From the cell containing the given text, extract its center point as (x, y) coordinate. 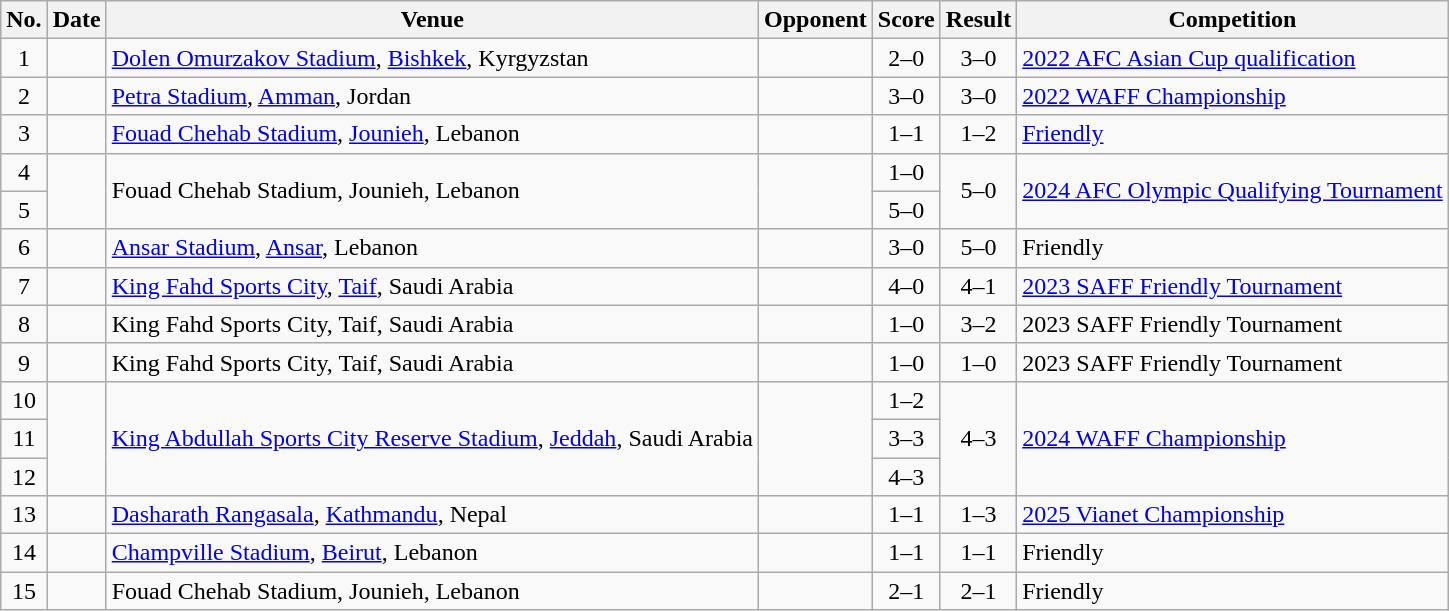
4–0 (906, 286)
13 (24, 515)
Dasharath Rangasala, Kathmandu, Nepal (432, 515)
2024 WAFF Championship (1233, 438)
7 (24, 286)
2022 AFC Asian Cup qualification (1233, 58)
6 (24, 248)
Ansar Stadium, Ansar, Lebanon (432, 248)
Opponent (816, 20)
2022 WAFF Championship (1233, 96)
2 (24, 96)
Petra Stadium, Amman, Jordan (432, 96)
1–3 (978, 515)
4 (24, 172)
1 (24, 58)
2025 Vianet Championship (1233, 515)
3 (24, 134)
3–2 (978, 324)
No. (24, 20)
Competition (1233, 20)
Dolen Omurzakov Stadium, Bishkek, Kyrgyzstan (432, 58)
Date (76, 20)
14 (24, 553)
Venue (432, 20)
5 (24, 210)
2–0 (906, 58)
King Abdullah Sports City Reserve Stadium, Jeddah, Saudi Arabia (432, 438)
3–3 (906, 438)
Champville Stadium, Beirut, Lebanon (432, 553)
Result (978, 20)
12 (24, 477)
15 (24, 591)
2024 AFC Olympic Qualifying Tournament (1233, 191)
8 (24, 324)
10 (24, 400)
11 (24, 438)
9 (24, 362)
4–1 (978, 286)
Score (906, 20)
